Return the [X, Y] coordinate for the center point of the cell that contains the specified text.  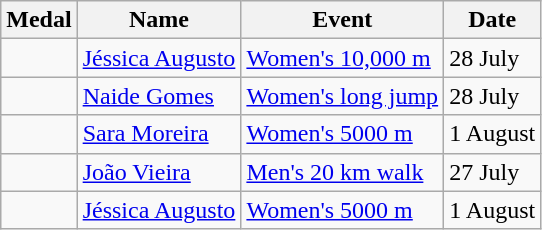
Event [342, 20]
27 July [492, 172]
João Vieira [159, 172]
Naide Gomes [159, 96]
Sara Moreira [159, 134]
Date [492, 20]
Medal [39, 20]
Men's 20 km walk [342, 172]
Name [159, 20]
Women's long jump [342, 96]
Women's 10,000 m [342, 58]
